Identify which cell holds the provided text, then report its (X, Y) central coordinate. 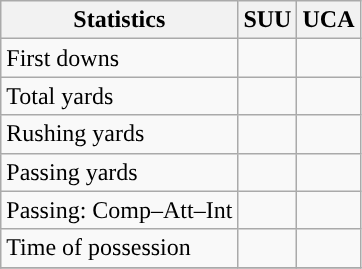
UCA (328, 20)
Time of possession (120, 248)
Rushing yards (120, 134)
SUU (268, 20)
Total yards (120, 96)
Passing yards (120, 172)
First downs (120, 58)
Passing: Comp–Att–Int (120, 210)
Statistics (120, 20)
